Scan for the cell matching the given text and deliver its [x, y] coordinate at center. 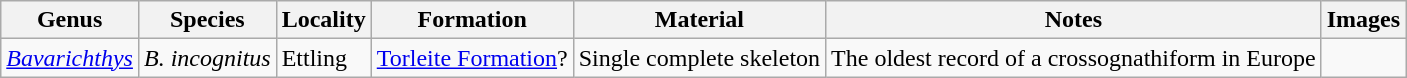
B. incognitus [207, 58]
The oldest record of a crossognathiform in Europe [1074, 58]
Genus [70, 20]
Bavarichthys [70, 58]
Material [699, 20]
Torleite Formation? [472, 58]
Species [207, 20]
Ettling [324, 58]
Notes [1074, 20]
Formation [472, 20]
Locality [324, 20]
Single complete skeleton [699, 58]
Images [1363, 20]
